Return [X, Y] of the center of cell containing provided text 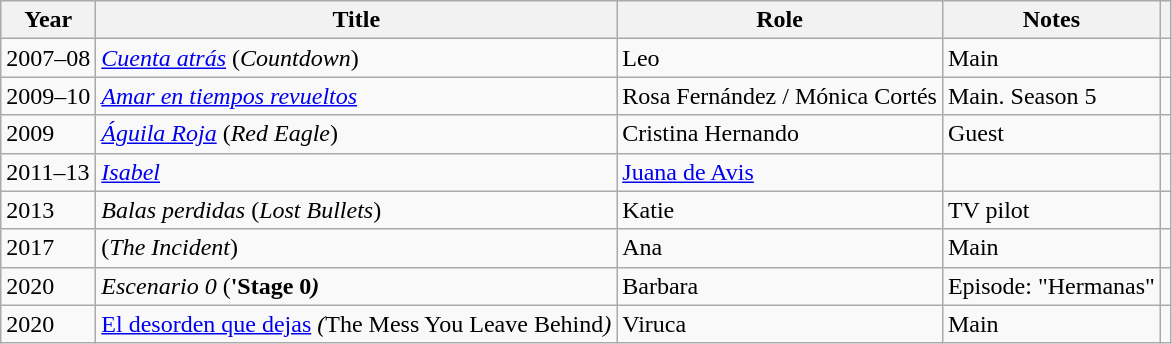
TV pilot [1051, 210]
2009–10 [48, 96]
Rosa Fernández / Mónica Cortés [780, 96]
2013 [48, 210]
El desorden que dejas (The Mess You Leave Behind) [356, 324]
Guest [1051, 134]
Episode: "Hermanas" [1051, 286]
Year [48, 20]
Viruca [780, 324]
(The Incident) [356, 248]
Katie [780, 210]
Escenario 0 ('Stage 0) [356, 286]
2007–08 [48, 58]
Notes [1051, 20]
Leo [780, 58]
Amar en tiempos revueltos [356, 96]
2009 [48, 134]
Balas perdidas (Lost Bullets) [356, 210]
2017 [48, 248]
2011–13 [48, 172]
Role [780, 20]
Isabel [356, 172]
Title [356, 20]
Barbara [780, 286]
Ana [780, 248]
Main. Season 5 [1051, 96]
Águila Roja (Red Eagle) [356, 134]
Cristina Hernando [780, 134]
Juana de Avis [780, 172]
Cuenta atrás (Countdown) [356, 58]
